Determine the (x, y) coordinate at the center of the cell enclosing the given text.  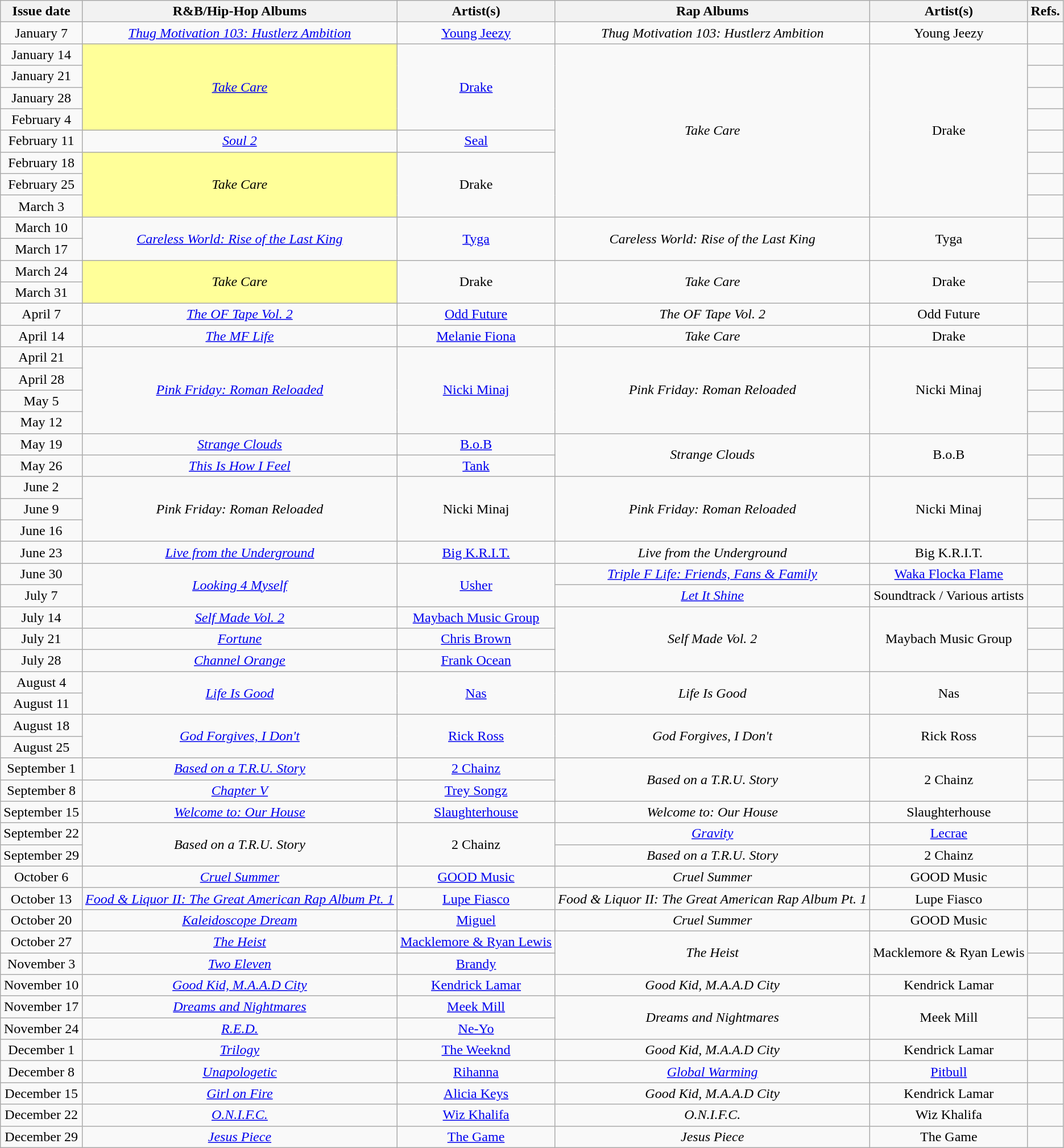
September 29 (42, 855)
November 24 (42, 1029)
Soul 2 (239, 141)
Tank (475, 466)
October 27 (42, 942)
July 21 (42, 639)
This Is How I Feel (239, 466)
January 7 (42, 33)
R&B/Hip-Hop Albums (239, 11)
Miguel (475, 920)
December 1 (42, 1050)
Pitbull (949, 1072)
September 1 (42, 769)
The Weeknd (475, 1050)
Let It Shine (713, 595)
August 4 (42, 682)
Waka Flocka Flame (949, 574)
January 14 (42, 55)
Looking 4 Myself (239, 585)
February 18 (42, 163)
October 6 (42, 877)
April 14 (42, 336)
Usher (475, 585)
December 15 (42, 1093)
May 5 (42, 401)
February 11 (42, 141)
December 29 (42, 1137)
Issue date (42, 11)
October 20 (42, 920)
December 22 (42, 1115)
June 9 (42, 509)
Refs. (1045, 11)
Seal (475, 141)
Trey Songz (475, 790)
Alicia Keys (475, 1093)
March 31 (42, 293)
R.E.D. (239, 1029)
May 19 (42, 444)
July 14 (42, 617)
June 2 (42, 487)
September 22 (42, 834)
March 24 (42, 271)
June 16 (42, 531)
Lecrae (949, 834)
Kaleidoscope Dream (239, 920)
April 28 (42, 379)
Brandy (475, 964)
May 26 (42, 466)
October 13 (42, 898)
December 8 (42, 1072)
Frank Ocean (475, 661)
May 12 (42, 422)
Unapologetic (239, 1072)
Chapter V (239, 790)
Triple F Life: Friends, Fans & Family (713, 574)
Ne-Yo (475, 1029)
Melanie Fiona (475, 336)
February 25 (42, 184)
March 3 (42, 206)
November 3 (42, 964)
Rap Albums (713, 11)
February 4 (42, 119)
April 21 (42, 358)
July 28 (42, 661)
April 7 (42, 314)
August 18 (42, 726)
June 30 (42, 574)
July 7 (42, 595)
November 17 (42, 1007)
March 17 (42, 249)
January 28 (42, 98)
September 15 (42, 812)
The MF Life (239, 336)
August 25 (42, 747)
August 11 (42, 704)
Gravity (713, 834)
Rihanna (475, 1072)
Channel Orange (239, 661)
Fortune (239, 639)
March 10 (42, 227)
June 23 (42, 552)
Global Warming (713, 1072)
Two Eleven (239, 964)
November 10 (42, 985)
Girl on Fire (239, 1093)
Chris Brown (475, 639)
January 21 (42, 76)
September 8 (42, 790)
Soundtrack / Various artists (949, 595)
Trilogy (239, 1050)
